Return (X, Y) of the center of cell containing provided text 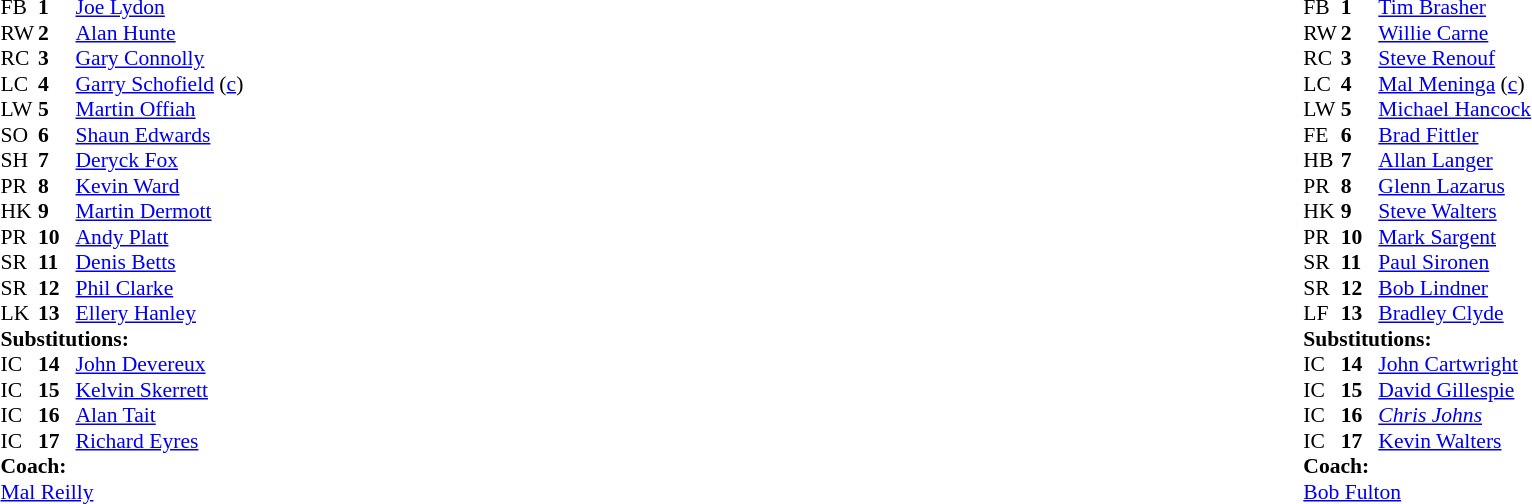
Bob Lindner (1454, 288)
HB (1322, 161)
Glenn Lazarus (1454, 186)
LK (19, 313)
Deryck Fox (160, 161)
Alan Tait (160, 415)
Shaun Edwards (160, 135)
Steve Renouf (1454, 59)
Mal Meninga (c) (1454, 84)
Garry Schofield (c) (160, 84)
John Devereux (160, 365)
Allan Langer (1454, 161)
John Cartwright (1454, 365)
Phil Clarke (160, 288)
Willie Carne (1454, 33)
Bradley Clyde (1454, 313)
Michael Hancock (1454, 109)
Steve Walters (1454, 211)
Ellery Hanley (160, 313)
Richard Eyres (160, 441)
SH (19, 161)
Kevin Ward (160, 186)
Martin Offiah (160, 109)
Alan Hunte (160, 33)
Denis Betts (160, 263)
FE (1322, 135)
LF (1322, 313)
Paul Sironen (1454, 263)
Martin Dermott (160, 211)
SO (19, 135)
Gary Connolly (160, 59)
Andy Platt (160, 237)
Chris Johns (1454, 415)
Mark Sargent (1454, 237)
Kelvin Skerrett (160, 390)
Kevin Walters (1454, 441)
David Gillespie (1454, 390)
Brad Fittler (1454, 135)
